Detect which cell encompasses the target text, then output its [x, y] center coordinate. 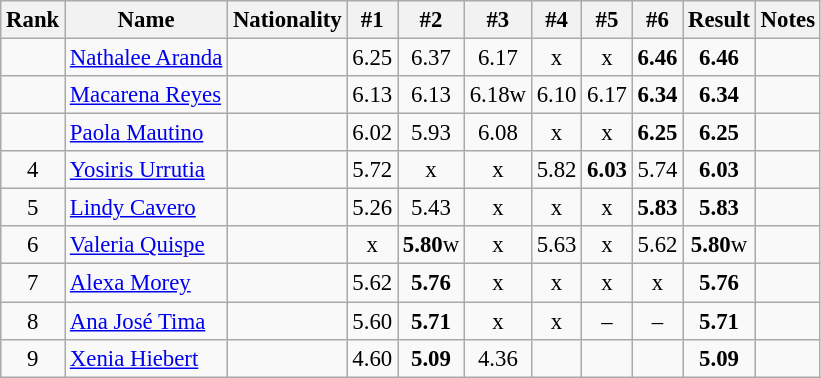
Nathalee Aranda [146, 58]
Nationality [288, 20]
8 [33, 321]
5.74 [657, 170]
5 [33, 208]
#1 [372, 20]
Notes [788, 20]
6.02 [372, 133]
Rank [33, 20]
5.43 [432, 208]
Xenia Hiebert [146, 358]
Yosiris Urrutia [146, 170]
Result [720, 20]
4.60 [372, 358]
4 [33, 170]
Valeria Quispe [146, 245]
6 [33, 245]
6.37 [432, 58]
Macarena Reyes [146, 95]
5.82 [556, 170]
#2 [432, 20]
5.72 [372, 170]
6.10 [556, 95]
9 [33, 358]
#5 [607, 20]
7 [33, 283]
4.36 [498, 358]
Alexa Morey [146, 283]
6.08 [498, 133]
#4 [556, 20]
5.63 [556, 245]
6.18w [498, 95]
5.60 [372, 321]
#3 [498, 20]
Ana José Tima [146, 321]
Lindy Cavero [146, 208]
5.93 [432, 133]
5.26 [372, 208]
Paola Mautino [146, 133]
Name [146, 20]
#6 [657, 20]
